Pinpoint the cell where the given text exists, returning its [x, y] midpoint coordinate. 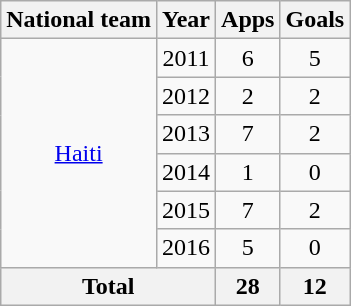
2016 [186, 248]
Year [186, 20]
2012 [186, 96]
2014 [186, 172]
12 [315, 286]
Goals [315, 20]
Total [108, 286]
Apps [248, 20]
1 [248, 172]
6 [248, 58]
Haiti [79, 153]
2011 [186, 58]
2015 [186, 210]
2013 [186, 134]
National team [79, 20]
28 [248, 286]
